Provide the (x, y) coordinate of the cell's center where the given text is located.  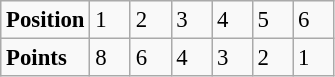
8 (110, 58)
Points (46, 58)
5 (272, 20)
Position (46, 20)
